Capture the cell that displays the provided text and extract its (x, y) central coordinate. 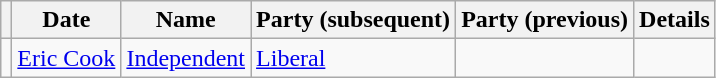
Independent (186, 58)
Name (186, 20)
Liberal (354, 58)
Details (675, 20)
Date (66, 20)
Eric Cook (66, 58)
Party (subsequent) (354, 20)
Party (previous) (545, 20)
